Detect which cell encompasses the target text, then output its (x, y) center coordinate. 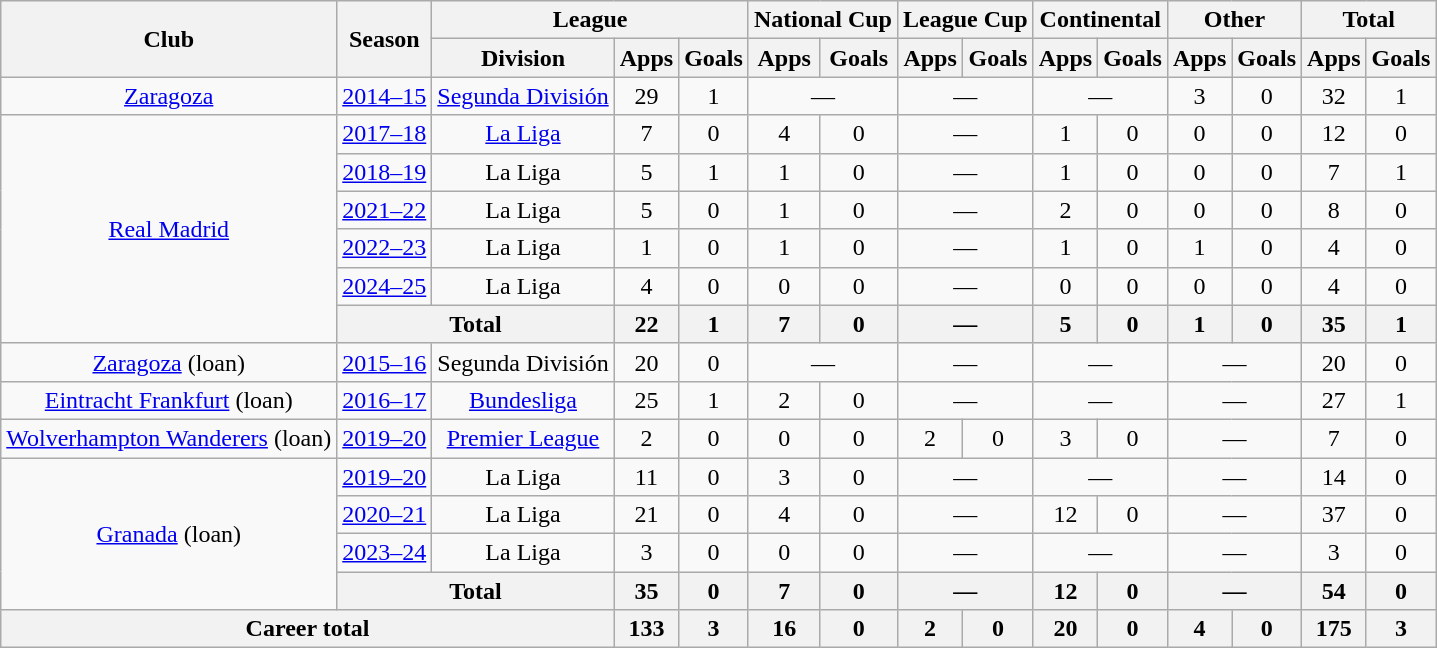
Season (384, 39)
2022–23 (384, 248)
League Cup (965, 20)
2023–24 (384, 553)
2021–22 (384, 210)
8 (1334, 210)
27 (1334, 400)
2015–16 (384, 362)
Division (523, 58)
29 (646, 96)
21 (646, 515)
25 (646, 400)
32 (1334, 96)
2016–17 (384, 400)
2018–19 (384, 172)
2014–15 (384, 96)
Real Madrid (169, 229)
Career total (308, 629)
2020–21 (384, 515)
League (590, 20)
Club (169, 39)
Wolverhampton Wanderers (loan) (169, 438)
2017–18 (384, 134)
Other (1234, 20)
175 (1334, 629)
22 (646, 324)
National Cup (822, 20)
37 (1334, 515)
Bundesliga (523, 400)
Zaragoza (loan) (169, 362)
133 (646, 629)
Eintracht Frankfurt (loan) (169, 400)
Zaragoza (169, 96)
54 (1334, 591)
11 (646, 477)
Continental (1100, 20)
16 (784, 629)
2024–25 (384, 286)
Granada (loan) (169, 534)
14 (1334, 477)
Premier League (523, 438)
